Find where the given text appears and provide that cell's center as [x, y] coordinate. 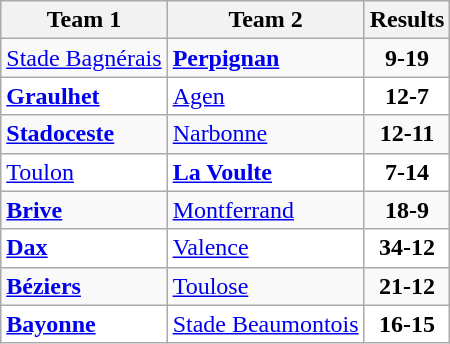
Stadoceste [84, 134]
Stade Beaumontois [266, 324]
Brive [84, 210]
La Voulte [266, 172]
Graulhet [84, 96]
Narbonne [266, 134]
Results [407, 20]
18-9 [407, 210]
Dax [84, 248]
21-12 [407, 286]
Perpignan [266, 58]
34-12 [407, 248]
Valence [266, 248]
Toulon [84, 172]
Team 2 [266, 20]
Stade Bagnérais [84, 58]
Béziers [84, 286]
Team 1 [84, 20]
Montferrand [266, 210]
16-15 [407, 324]
Bayonne [84, 324]
Agen [266, 96]
7-14 [407, 172]
12-7 [407, 96]
12-11 [407, 134]
9-19 [407, 58]
Toulose [266, 286]
